Scan for the cell matching the given text and deliver its (x, y) coordinate at center. 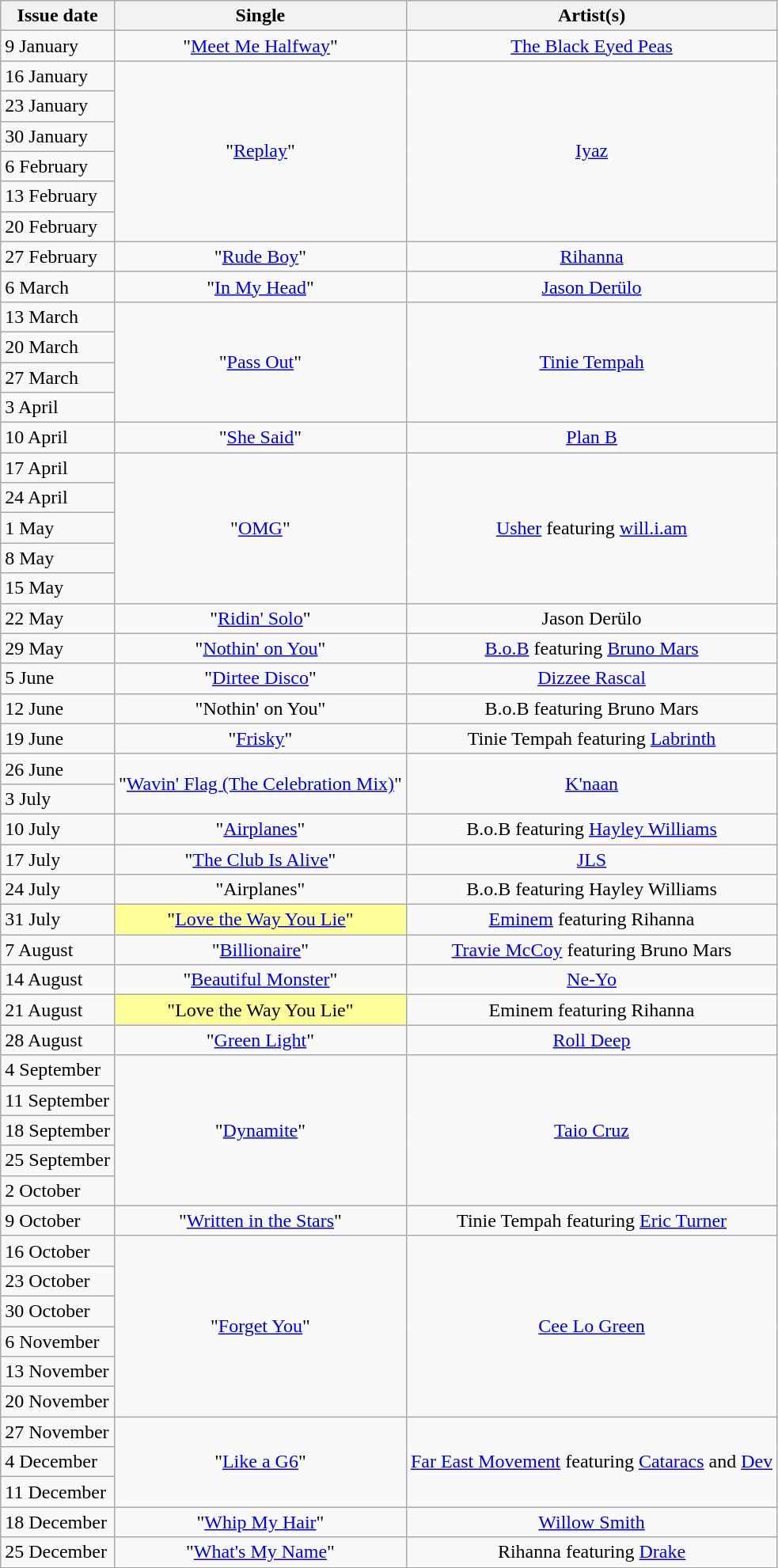
5 June (58, 678)
8 May (58, 558)
"Wavin' Flag (The Celebration Mix)" (260, 784)
"OMG" (260, 528)
4 September (58, 1070)
"Forget You" (260, 1326)
4 December (58, 1462)
3 July (58, 799)
The Black Eyed Peas (591, 46)
24 July (58, 890)
17 July (58, 859)
13 February (58, 196)
"The Club Is Alive" (260, 859)
30 October (58, 1311)
"Green Light" (260, 1040)
Willow Smith (591, 1522)
12 June (58, 708)
18 September (58, 1130)
Far East Movement featuring Cataracs and Dev (591, 1462)
Taio Cruz (591, 1130)
"Pass Out" (260, 362)
"Meet Me Halfway" (260, 46)
"Dynamite" (260, 1130)
15 May (58, 588)
Dizzee Rascal (591, 678)
"Dirtee Disco" (260, 678)
"Beautiful Monster" (260, 980)
"Rude Boy" (260, 256)
28 August (58, 1040)
Rihanna (591, 256)
27 February (58, 256)
10 April (58, 438)
20 February (58, 226)
Rihanna featuring Drake (591, 1552)
17 April (58, 468)
Single (260, 16)
10 July (58, 829)
27 November (58, 1432)
18 December (58, 1522)
26 June (58, 769)
"She Said" (260, 438)
24 April (58, 498)
"Billionaire" (260, 950)
11 December (58, 1492)
11 September (58, 1100)
16 October (58, 1251)
20 November (58, 1402)
27 March (58, 378)
1 May (58, 528)
13 November (58, 1372)
31 July (58, 920)
Tinie Tempah featuring Labrinth (591, 738)
23 October (58, 1281)
Issue date (58, 16)
20 March (58, 347)
21 August (58, 1010)
6 March (58, 287)
25 September (58, 1160)
"Written in the Stars" (260, 1221)
"Like a G6" (260, 1462)
30 January (58, 136)
Artist(s) (591, 16)
Plan B (591, 438)
2 October (58, 1190)
3 April (58, 408)
Travie McCoy featuring Bruno Mars (591, 950)
7 August (58, 950)
Ne-Yo (591, 980)
9 January (58, 46)
"Ridin' Solo" (260, 618)
"Frisky" (260, 738)
"What's My Name" (260, 1552)
14 August (58, 980)
K'naan (591, 784)
Iyaz (591, 151)
Tinie Tempah (591, 362)
9 October (58, 1221)
19 June (58, 738)
JLS (591, 859)
13 March (58, 317)
6 February (58, 166)
"Whip My Hair" (260, 1522)
6 November (58, 1342)
23 January (58, 106)
"Replay" (260, 151)
Tinie Tempah featuring Eric Turner (591, 1221)
16 January (58, 76)
Cee Lo Green (591, 1326)
Roll Deep (591, 1040)
Usher featuring will.i.am (591, 528)
29 May (58, 648)
25 December (58, 1552)
"In My Head" (260, 287)
22 May (58, 618)
